Identify which cell holds the provided text, then report its [X, Y] central coordinate. 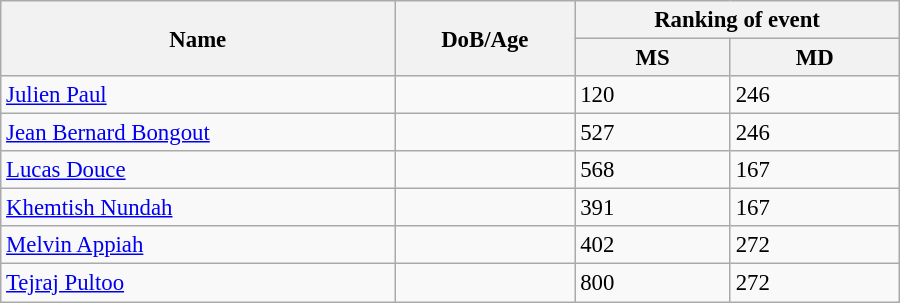
Melvin Appiah [198, 245]
MS [653, 58]
402 [653, 245]
391 [653, 208]
Name [198, 38]
800 [653, 283]
Ranking of event [737, 20]
Tejraj Pultoo [198, 283]
Julien Paul [198, 95]
DoB/Age [485, 38]
Khemtish Nundah [198, 208]
527 [653, 133]
MD [814, 58]
120 [653, 95]
Lucas Douce [198, 170]
Jean Bernard Bongout [198, 133]
568 [653, 170]
